Identify which cell holds the provided text, then report its (x, y) central coordinate. 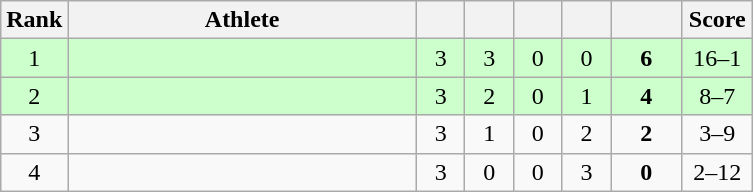
16–1 (718, 58)
8–7 (718, 96)
6 (646, 58)
3–9 (718, 134)
Score (718, 20)
2–12 (718, 172)
Athlete (242, 20)
Rank (34, 20)
